Output the [x, y] coordinate of the center of the cell containing the given text.  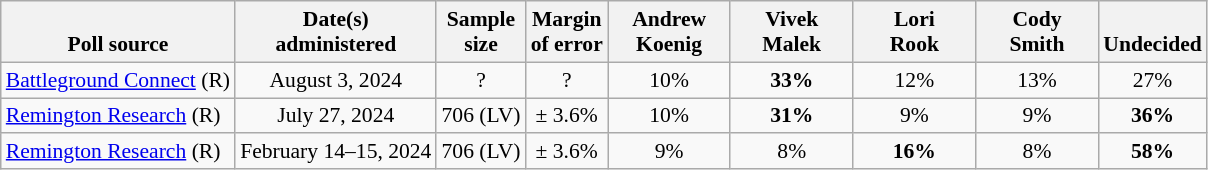
36% [1152, 116]
VivekMalek [792, 32]
Battleground Connect (R) [118, 80]
July 27, 2024 [336, 116]
August 3, 2024 [336, 80]
Samplesize [480, 32]
31% [792, 116]
LoriRook [914, 32]
Poll source [118, 32]
AndrewKoenig [670, 32]
CodySmith [1038, 32]
27% [1152, 80]
58% [1152, 152]
16% [914, 152]
13% [1038, 80]
February 14–15, 2024 [336, 152]
Date(s)administered [336, 32]
12% [914, 80]
Undecided [1152, 32]
Marginof error [567, 32]
33% [792, 80]
